Return the [X, Y] coordinate for the center point of the cell that contains the specified text.  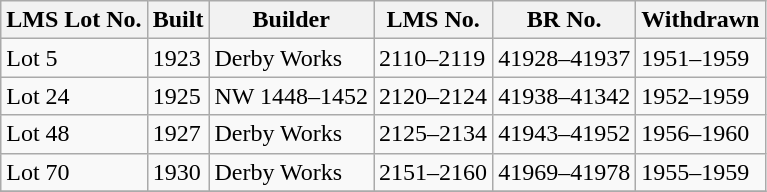
BR No. [564, 20]
Builder [292, 20]
2125–2134 [434, 134]
1955–1959 [700, 172]
1952–1959 [700, 96]
1927 [178, 134]
Lot 24 [74, 96]
1925 [178, 96]
Built [178, 20]
Lot 70 [74, 172]
41928–41937 [564, 58]
Lot 48 [74, 134]
41938–41342 [564, 96]
2151–2160 [434, 172]
1956–1960 [700, 134]
NW 1448–1452 [292, 96]
1951–1959 [700, 58]
41969–41978 [564, 172]
2120–2124 [434, 96]
Lot 5 [74, 58]
LMS Lot No. [74, 20]
LMS No. [434, 20]
41943–41952 [564, 134]
1923 [178, 58]
1930 [178, 172]
Withdrawn [700, 20]
2110–2119 [434, 58]
